Detect which cell encompasses the target text, then output its (x, y) center coordinate. 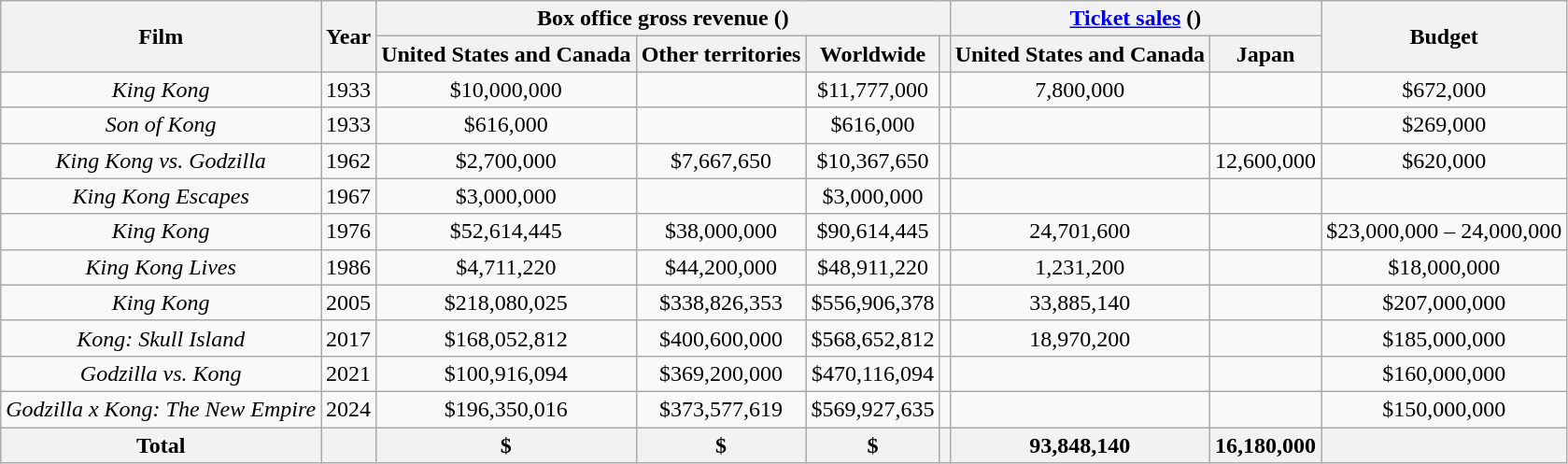
Year (349, 36)
$373,577,619 (721, 409)
12,600,000 (1266, 161)
7,800,000 (1080, 90)
16,180,000 (1266, 445)
1962 (349, 161)
1986 (349, 267)
$10,367,650 (872, 161)
1976 (349, 232)
Budget (1444, 36)
$150,000,000 (1444, 409)
$369,200,000 (721, 373)
24,701,600 (1080, 232)
$44,200,000 (721, 267)
18,970,200 (1080, 338)
$168,052,812 (506, 338)
$470,116,094 (872, 373)
$620,000 (1444, 161)
$218,080,025 (506, 302)
Other territories (721, 54)
$48,911,220 (872, 267)
$10,000,000 (506, 90)
$568,652,812 (872, 338)
$207,000,000 (1444, 302)
Box office gross revenue () (663, 19)
$338,826,353 (721, 302)
$23,000,000 – 24,000,000 (1444, 232)
$38,000,000 (721, 232)
$11,777,000 (872, 90)
Worldwide (872, 54)
$196,350,016 (506, 409)
2017 (349, 338)
Godzilla vs. Kong (161, 373)
$160,000,000 (1444, 373)
Son of Kong (161, 125)
1967 (349, 196)
$2,700,000 (506, 161)
93,848,140 (1080, 445)
Japan (1266, 54)
2005 (349, 302)
$52,614,445 (506, 232)
$185,000,000 (1444, 338)
$7,667,650 (721, 161)
$100,916,094 (506, 373)
King Kong vs. Godzilla (161, 161)
Ticket sales () (1136, 19)
Total (161, 445)
$556,906,378 (872, 302)
$400,600,000 (721, 338)
33,885,140 (1080, 302)
$672,000 (1444, 90)
$269,000 (1444, 125)
Kong: Skull Island (161, 338)
$18,000,000 (1444, 267)
Godzilla x Kong: The New Empire (161, 409)
$4,711,220 (506, 267)
1,231,200 (1080, 267)
King Kong Escapes (161, 196)
Film (161, 36)
2021 (349, 373)
$90,614,445 (872, 232)
$569,927,635 (872, 409)
2024 (349, 409)
King Kong Lives (161, 267)
